Locate the cell with the specified text and output its (X, Y) center coordinate. 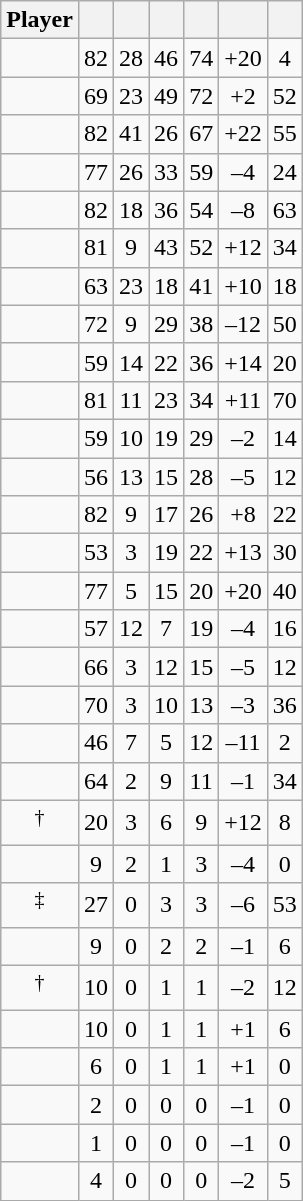
Player (40, 20)
+13 (244, 553)
57 (96, 629)
38 (202, 324)
–8 (244, 210)
+11 (244, 400)
–11 (244, 743)
74 (202, 58)
30 (284, 553)
–6 (244, 906)
43 (166, 248)
+8 (244, 515)
+2 (244, 96)
69 (96, 96)
33 (166, 172)
17 (166, 515)
54 (202, 210)
67 (202, 134)
24 (284, 172)
+22 (244, 134)
‡ (40, 906)
8 (284, 822)
50 (284, 324)
16 (284, 629)
66 (96, 667)
49 (166, 96)
–12 (244, 324)
+14 (244, 362)
+10 (244, 286)
56 (96, 477)
–3 (244, 705)
40 (284, 591)
64 (96, 781)
55 (284, 134)
27 (96, 906)
